Identify which cell holds the provided text, then report its (X, Y) central coordinate. 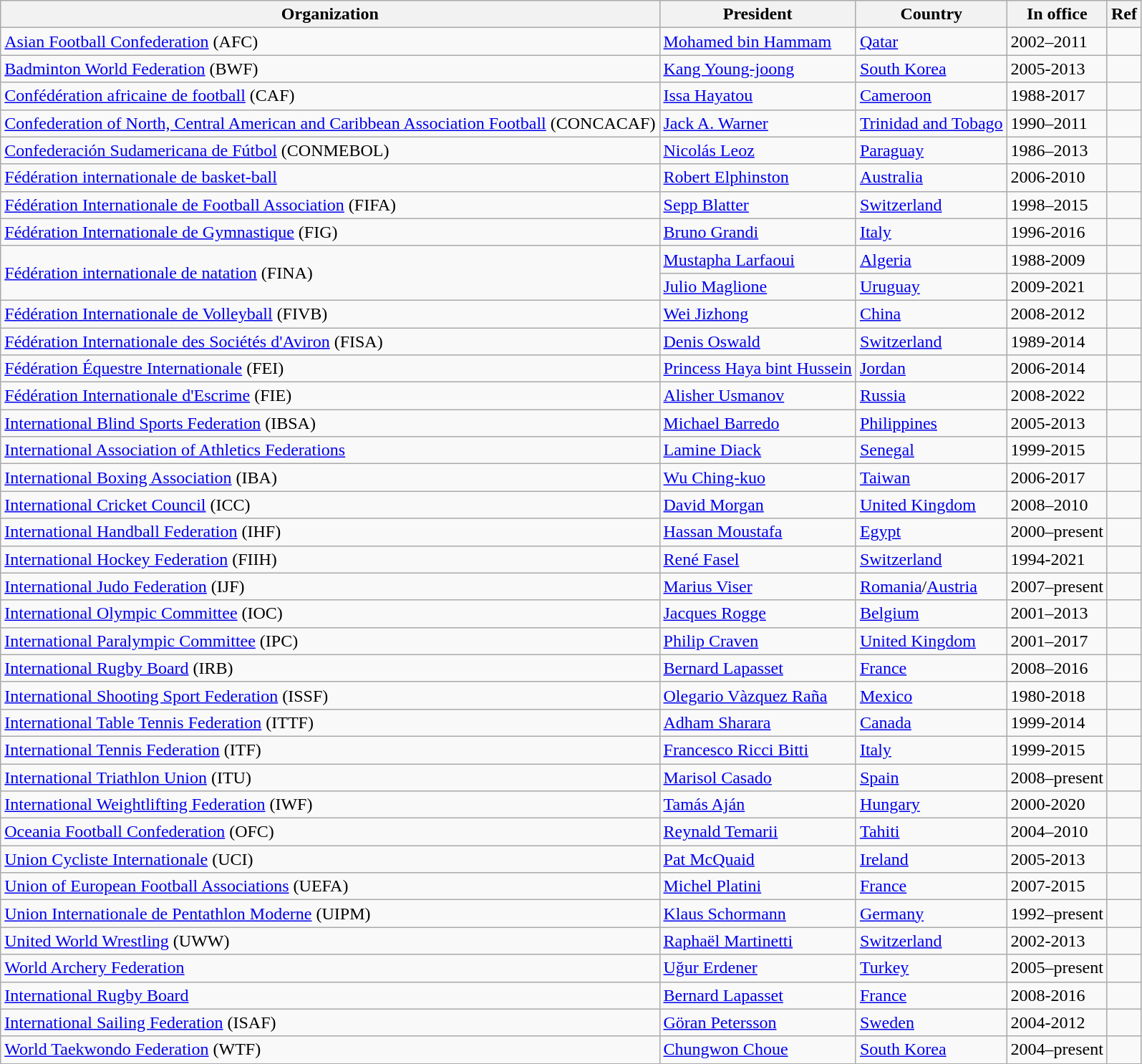
Fédération Internationale de Football Association (FIFA) (330, 205)
Senegal (931, 450)
Confédération africaine de football (CAF) (330, 96)
Göran Petersson (758, 1022)
Algeria (931, 259)
Issa Hayatou (758, 96)
Fédération internationale de natation (FINA) (330, 273)
Uruguay (931, 286)
International Blind Sports Federation (IBSA) (330, 423)
Fédération Internationale de Gymnastique (FIG) (330, 232)
Sweden (931, 1022)
Trinidad and Tobago (931, 123)
Julio Maglione (758, 286)
2006-2014 (1057, 369)
Germany (931, 914)
International Cricket Council (ICC) (330, 505)
Qatar (931, 42)
Romania/Austria (931, 586)
2001–2013 (1057, 614)
International Association of Athletics Federations (330, 450)
International Hockey Federation (FIIH) (330, 559)
Fédération Équestre Internationale (FEI) (330, 369)
Olegario Vàzquez Raña (758, 695)
René Fasel (758, 559)
Wei Jizhong (758, 314)
2002–2011 (1057, 42)
2002-2013 (1057, 941)
Alisher Usmanov (758, 396)
Country (931, 14)
Sepp Blatter (758, 205)
Uğur Erdener (758, 968)
Robert Elphinston (758, 178)
Oceania Football Confederation (OFC) (330, 832)
Badminton World Federation (BWF) (330, 69)
Tahiti (931, 832)
Confederation of North, Central American and Caribbean Association Football (CONCACAF) (330, 123)
Klaus Schormann (758, 914)
1988-2017 (1057, 96)
Belgium (931, 614)
International Judo Federation (IJF) (330, 586)
Union Cycliste Internationale (UCI) (330, 859)
1986–2013 (1057, 150)
2000–present (1057, 532)
International Olympic Committee (IOC) (330, 614)
2008–2016 (1057, 668)
In office (1057, 14)
Denis Oswald (758, 342)
1989-2014 (1057, 342)
1996-2016 (1057, 232)
Princess Haya bint Hussein (758, 369)
Marisol Casado (758, 777)
Mohamed bin Hammam (758, 42)
International Paralympic Committee (IPC) (330, 641)
Paraguay (931, 150)
1998–2015 (1057, 205)
International Weightlifting Federation (IWF) (330, 805)
Turkey (931, 968)
1992–present (1057, 914)
Confederación Sudamericana de Fútbol (CONMEBOL) (330, 150)
2001–2017 (1057, 641)
Fédération Internationale d'Escrime (FIE) (330, 396)
Asian Football Confederation (AFC) (330, 42)
2007–present (1057, 586)
Marius Viser (758, 586)
2004–2010 (1057, 832)
Philip Craven (758, 641)
International Tennis Federation (ITF) (330, 750)
International Rugby Board (330, 995)
Fédération internationale de basket-ball (330, 178)
2006-2010 (1057, 178)
Fédération Internationale de Volleyball (FIVB) (330, 314)
Hassan Moustafa (758, 532)
Jacques Rogge (758, 614)
Michael Barredo (758, 423)
1994-2021 (1057, 559)
World Taekwondo Federation (WTF) (330, 1050)
International Boxing Association (IBA) (330, 478)
2006-2017 (1057, 478)
International Triathlon Union (ITU) (330, 777)
Wu Ching-kuo (758, 478)
Philippines (931, 423)
Australia (931, 178)
Bruno Grandi (758, 232)
Egypt (931, 532)
2007-2015 (1057, 886)
International Table Tennis Federation (ITTF) (330, 722)
Tamás Aján (758, 805)
2008–present (1057, 777)
Russia (931, 396)
1988-2009 (1057, 259)
Union Internationale de Pentathlon Moderne (UIPM) (330, 914)
2005–present (1057, 968)
Francesco Ricci Bitti (758, 750)
Spain (931, 777)
2009-2021 (1057, 286)
Nicolás Leoz (758, 150)
Canada (931, 722)
Raphaël Martinetti (758, 941)
Mustapha Larfaoui (758, 259)
Fédération Internationale des Sociétés d'Aviron (FISA) (330, 342)
International Handball Federation (IHF) (330, 532)
Union of European Football Associations (UEFA) (330, 886)
David Morgan (758, 505)
Adham Sharara (758, 722)
1999-2014 (1057, 722)
Michel Platini (758, 886)
2008-2012 (1057, 314)
World Archery Federation (330, 968)
International Sailing Federation (ISAF) (330, 1022)
Mexico (931, 695)
Hungary (931, 805)
Reynald Temarii (758, 832)
2008–2010 (1057, 505)
2004-2012 (1057, 1022)
Cameroon (931, 96)
1980-2018 (1057, 695)
Pat McQuaid (758, 859)
China (931, 314)
Ireland (931, 859)
Jordan (931, 369)
Chungwon Choue (758, 1050)
Ref (1124, 14)
Jack A. Warner (758, 123)
President (758, 14)
2008-2022 (1057, 396)
2004–present (1057, 1050)
Taiwan (931, 478)
International Shooting Sport Federation (ISSF) (330, 695)
Kang Young-joong (758, 69)
2000-2020 (1057, 805)
International Rugby Board (IRB) (330, 668)
Organization (330, 14)
2008-2016 (1057, 995)
United World Wrestling (UWW) (330, 941)
1990–2011 (1057, 123)
Lamine Diack (758, 450)
